Capture the cell that displays the provided text and extract its (X, Y) central coordinate. 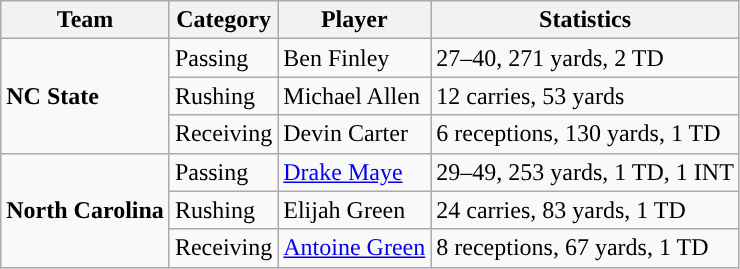
North Carolina (86, 210)
Michael Allen (354, 96)
Player (354, 20)
Elijah Green (354, 210)
Team (86, 20)
24 carries, 83 yards, 1 TD (586, 210)
29–49, 253 yards, 1 TD, 1 INT (586, 172)
NC State (86, 96)
6 receptions, 130 yards, 1 TD (586, 134)
8 receptions, 67 yards, 1 TD (586, 248)
Antoine Green (354, 248)
Drake Maye (354, 172)
27–40, 271 yards, 2 TD (586, 58)
Ben Finley (354, 58)
12 carries, 53 yards (586, 96)
Devin Carter (354, 134)
Category (223, 20)
Statistics (586, 20)
